Extract the (X, Y) coordinate from the center of the cell holding the provided text.  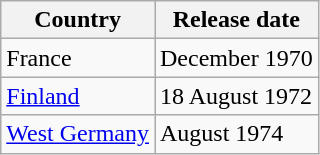
France (78, 58)
December 1970 (236, 58)
Country (78, 20)
18 August 1972 (236, 96)
Release date (236, 20)
West Germany (78, 134)
August 1974 (236, 134)
Finland (78, 96)
